Pinpoint the cell where the given text exists, returning its [X, Y] midpoint coordinate. 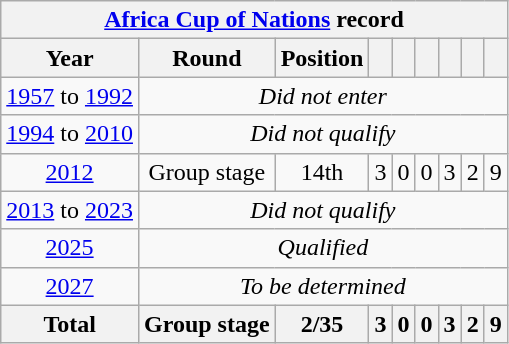
Position [322, 58]
14th [322, 172]
1957 to 1992 [70, 96]
Total [70, 324]
Round [206, 58]
2027 [70, 286]
2/35 [322, 324]
Year [70, 58]
2013 to 2023 [70, 210]
2012 [70, 172]
2025 [70, 248]
Qualified [322, 248]
Did not enter [322, 96]
To be determined [322, 286]
1994 to 2010 [70, 134]
Africa Cup of Nations record [254, 20]
